Extract the [x, y] coordinate from the center of the cell holding the provided text.  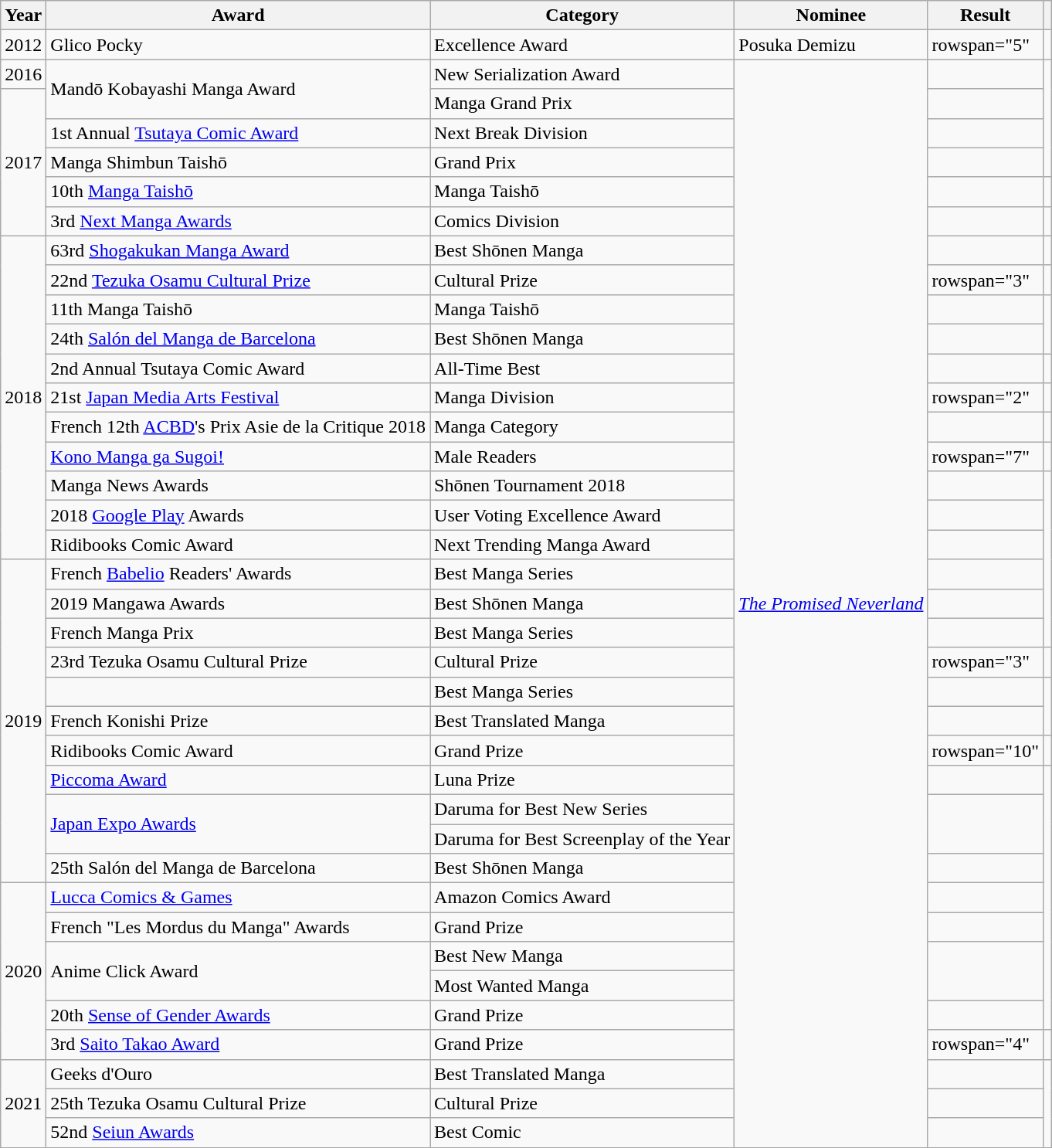
Award [238, 15]
Manga Division [582, 398]
Daruma for Best Screenplay of the Year [582, 838]
Luna Prize [582, 779]
User Voting Excellence Award [582, 515]
Daruma for Best New Series [582, 809]
Manga Category [582, 427]
Year [23, 15]
French Konishi Prize [238, 721]
24th Salón del Manga de Barcelona [238, 338]
2021 [23, 1103]
rowspan="10" [986, 750]
Nominee [831, 15]
Japan Expo Awards [238, 824]
The Promised Neverland [831, 603]
2012 [23, 45]
New Serialization Award [582, 74]
rowspan="2" [986, 398]
All-Time Best [582, 369]
Best New Manga [582, 956]
Piccoma Award [238, 779]
French Babelio Readers' Awards [238, 574]
2020 [23, 971]
22nd Tezuka Osamu Cultural Prize [238, 280]
Result [986, 15]
rowspan="5" [986, 45]
11th Manga Taishō [238, 309]
3rd Saito Takao Award [238, 1044]
Male Readers [582, 457]
2016 [23, 74]
2018 Google Play Awards [238, 515]
Comics Division [582, 221]
Glico Pocky [238, 45]
2019 Mangawa Awards [238, 603]
Grand Prix [582, 162]
21st Japan Media Arts Festival [238, 398]
French 12th ACBD's Prix Asie de la Critique 2018 [238, 427]
2019 [23, 722]
French Manga Prix [238, 633]
20th Sense of Gender Awards [238, 1015]
10th Manga Taishō [238, 192]
Anime Click Award [238, 971]
52nd Seiun Awards [238, 1133]
Excellence Award [582, 45]
Amazon Comics Award [582, 898]
1st Annual Tsutaya Comic Award [238, 133]
Manga Shimbun Taishō [238, 162]
Most Wanted Manga [582, 986]
rowspan="7" [986, 457]
Mandō Kobayashi Manga Award [238, 89]
2nd Annual Tsutaya Comic Award [238, 369]
Kono Manga ga Sugoi! [238, 457]
Shōnen Tournament 2018 [582, 486]
Next Trending Manga Award [582, 545]
Manga News Awards [238, 486]
23rd Tezuka Osamu Cultural Prize [238, 662]
25th Tezuka Osamu Cultural Prize [238, 1103]
25th Salón del Manga de Barcelona [238, 868]
Geeks d'Ouro [238, 1074]
3rd Next Manga Awards [238, 221]
Manga Grand Prix [582, 104]
Best Comic [582, 1133]
Posuka Demizu [831, 45]
French "Les Mordus du Manga" Awards [238, 927]
2017 [23, 162]
rowspan="4" [986, 1044]
63rd Shogakukan Manga Award [238, 250]
Lucca Comics & Games [238, 898]
Next Break Division [582, 133]
Category [582, 15]
2018 [23, 397]
